From the cell containing the given text, extract its center point as [x, y] coordinate. 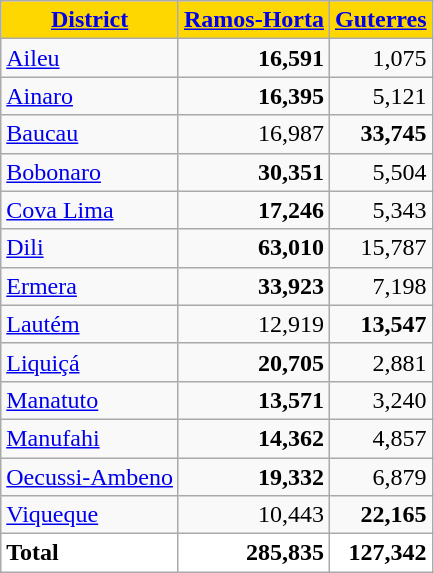
Manatuto [90, 400]
7,198 [380, 286]
Dili [90, 248]
Total [90, 553]
16,395 [254, 96]
Ermera [90, 286]
Liquiçá [90, 362]
3,240 [380, 400]
22,165 [380, 515]
Aileu [90, 58]
Oecussi-Ambeno [90, 477]
Viqueque [90, 515]
5,121 [380, 96]
20,705 [254, 362]
63,010 [254, 248]
Ramos-Horta [254, 20]
6,879 [380, 477]
5,343 [380, 210]
14,362 [254, 438]
17,246 [254, 210]
12,919 [254, 324]
Lautém [90, 324]
19,332 [254, 477]
2,881 [380, 362]
District [90, 20]
1,075 [380, 58]
16,987 [254, 134]
15,787 [380, 248]
13,571 [254, 400]
127,342 [380, 553]
Bobonaro [90, 172]
285,835 [254, 553]
13,547 [380, 324]
5,504 [380, 172]
4,857 [380, 438]
33,923 [254, 286]
Guterres [380, 20]
Baucau [90, 134]
Cova Lima [90, 210]
10,443 [254, 515]
Manufahi [90, 438]
16,591 [254, 58]
Ainaro [90, 96]
30,351 [254, 172]
33,745 [380, 134]
